Find where the given text appears and provide that cell's center as [X, Y] coordinate. 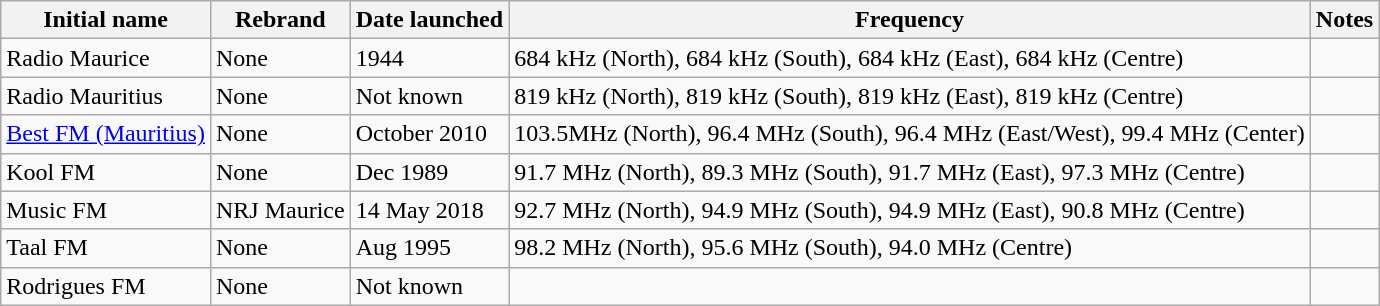
819 kHz (North), 819 kHz (South), 819 kHz (East), 819 kHz (Centre) [910, 96]
Radio Maurice [106, 58]
Music FM [106, 210]
103.5MHz (North), 96.4 MHz (South), 96.4 MHz (East/West), 99.4 MHz (Center) [910, 134]
1944 [429, 58]
Dec 1989 [429, 172]
Notes [1344, 20]
91.7 MHz (North), 89.3 MHz (South), 91.7 MHz (East), 97.3 MHz (Centre) [910, 172]
Radio Mauritius [106, 96]
98.2 MHz (North), 95.6 MHz (South), 94.0 MHz (Centre) [910, 248]
14 May 2018 [429, 210]
Taal FM [106, 248]
684 kHz (North), 684 kHz (South), 684 kHz (East), 684 kHz (Centre) [910, 58]
Frequency [910, 20]
Initial name [106, 20]
Best FM (Mauritius) [106, 134]
Date launched [429, 20]
NRJ Maurice [280, 210]
October 2010 [429, 134]
Rodrigues FM [106, 286]
Kool FM [106, 172]
Rebrand [280, 20]
Aug 1995 [429, 248]
92.7 MHz (North), 94.9 MHz (South), 94.9 MHz (East), 90.8 MHz (Centre) [910, 210]
